For the text-containing cell, return its midpoint in (x, y) coordinate format. 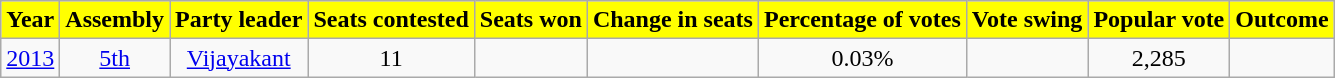
5th (115, 58)
Percentage of votes (862, 20)
11 (391, 58)
Vote swing (1027, 20)
0.03% (862, 58)
Party leader (239, 20)
Assembly (115, 20)
2013 (30, 58)
Popular vote (1159, 20)
Seats contested (391, 20)
2,285 (1159, 58)
Seats won (530, 20)
Change in seats (672, 20)
Outcome (1282, 20)
Year (30, 20)
Vijayakant (239, 58)
